Extract the [X, Y] coordinate from the center of the cell holding the provided text.  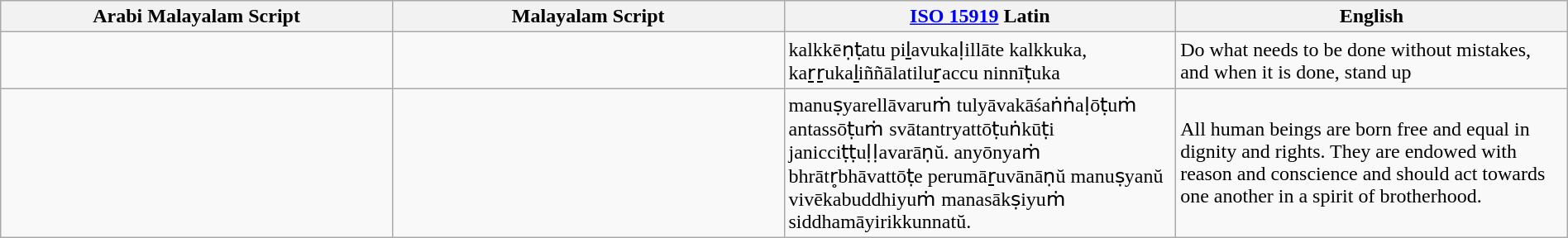
English [1372, 17]
Arabi Malayalam Script [197, 17]
Do what needs to be done without mistakes, and when it is done, stand up [1372, 60]
kalkkēṇṭatu piḻavukaḷillāte kalkkuka, kaṟṟukaḻiññālatiluṟaccu ninnīṭuka [980, 60]
Malayalam Script [588, 17]
ISO 15919 Latin [980, 17]
